Determine the (X, Y) coordinate at the center of the cell enclosing the given text.  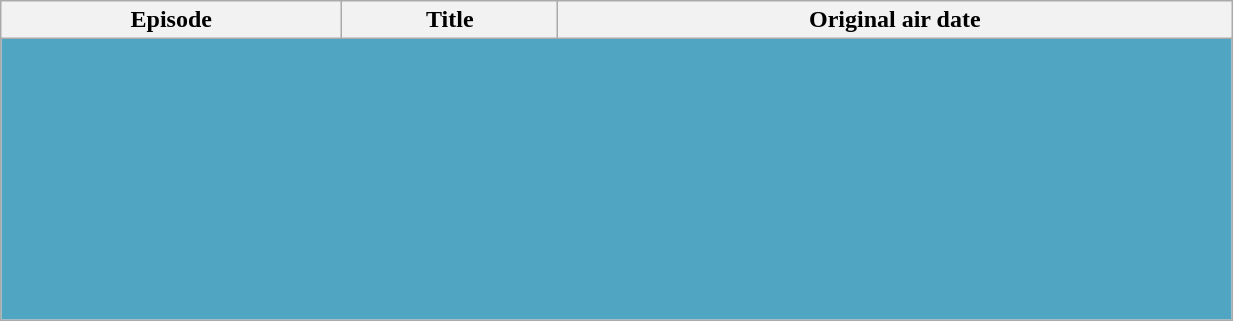
Episode (172, 20)
Title (450, 20)
Original air date (895, 20)
